Return the (X, Y) coordinate for the center point of the cell that contains the specified text.  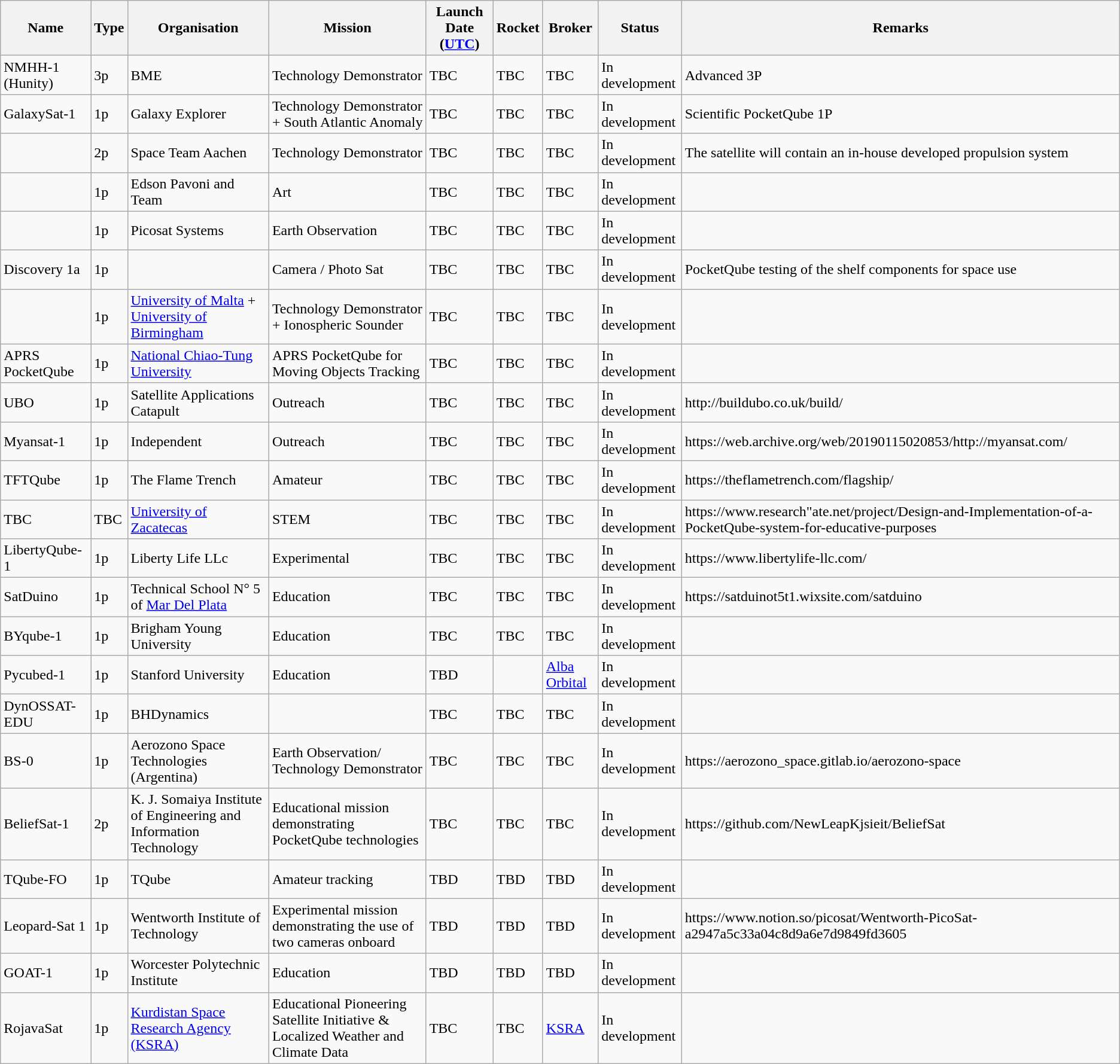
https://www.research"ate.net/project/Design-and-Implementation-of-a-PocketQube-system-for-educative-purposes (900, 519)
Rocket (518, 28)
Leopard-Sat 1 (45, 926)
Discovery 1a (45, 269)
https://theflametrench.com/flagship/ (900, 480)
Earth Observation/ Technology Demonstrator (347, 761)
Educational mission demonstrating PocketQube technologies (347, 824)
GOAT-1 (45, 972)
Brigham Young University (198, 636)
The Flame Trench (198, 480)
APRS PocketQube for Moving Objects Tracking (347, 364)
Galaxy Explorer (198, 114)
LibertyQube-1 (45, 559)
RojavaSat (45, 1028)
Kurdistan Space Research Agency (KSRA) (198, 1028)
APRS PocketQube (45, 364)
BHDynamics (198, 714)
BeliefSat-1 (45, 824)
The satellite will contain an in-house developed propulsion system (900, 153)
K. J. Somaiya Institute of Engineering and Information Technology (198, 824)
BS-0 (45, 761)
Amateur tracking (347, 879)
Educational Pioneering Satellite Initiative & Localized Weather and Climate Data (347, 1028)
Name (45, 28)
Broker (570, 28)
BME (198, 75)
TQube-FO (45, 879)
SatDuino (45, 597)
Experimental mission demonstrating the use of two cameras onboard (347, 926)
University of Zacatecas (198, 519)
Amateur (347, 480)
Technology Demonstrator + South Atlantic Anomaly (347, 114)
University of Malta + University of Birmingham (198, 316)
Pycubed-1 (45, 675)
PocketQube testing of the shelf components for space use (900, 269)
Earth Observation (347, 231)
Mission (347, 28)
Edson Pavoni and Team (198, 191)
http://buildubo.co.uk/build/ (900, 402)
UBO (45, 402)
Stanford University (198, 675)
TQube (198, 879)
TFTQube (45, 480)
Organisation (198, 28)
Scientific PocketQube 1P (900, 114)
https://satduinot5t1.wixsite.com/satduino (900, 597)
Status (640, 28)
Myansat-1 (45, 441)
Aerozono Space Technologies (Argentina) (198, 761)
Technology Demonstrator + Ionospheric Sounder (347, 316)
Type (109, 28)
National Chiao-Tung University (198, 364)
https://www.notion.so/picosat/Wentworth-PicoSat-a2947a5c33a04c8d9a6e7d9849fd3605 (900, 926)
DynOSSAT-EDU (45, 714)
Art (347, 191)
https://web.archive.org/web/20190115020853/http://myansat.com/ (900, 441)
Picosat Systems (198, 231)
3p (109, 75)
Camera / Photo Sat (347, 269)
Experimental (347, 559)
Advanced 3P (900, 75)
Worcester Polytechnic Institute (198, 972)
https://aerozono_space.gitlab.io/aerozono-space (900, 761)
Alba Orbital (570, 675)
NMHH-1 (Hunity) (45, 75)
Space Team Aachen (198, 153)
Satellite Applications Catapult (198, 402)
Wentworth Institute of Technology (198, 926)
Remarks (900, 28)
https://www.libertylife-llc.com/ (900, 559)
GalaxySat-1 (45, 114)
Launch Date (UTC) (459, 28)
BYqube-1 (45, 636)
Independent (198, 441)
Liberty Life LLc (198, 559)
KSRA (570, 1028)
Technical School N° 5 of Mar Del Plata (198, 597)
STEM (347, 519)
https://github.com/NewLeapKjsieit/BeliefSat (900, 824)
